Output the (X, Y) coordinate of the center of the cell containing the given text.  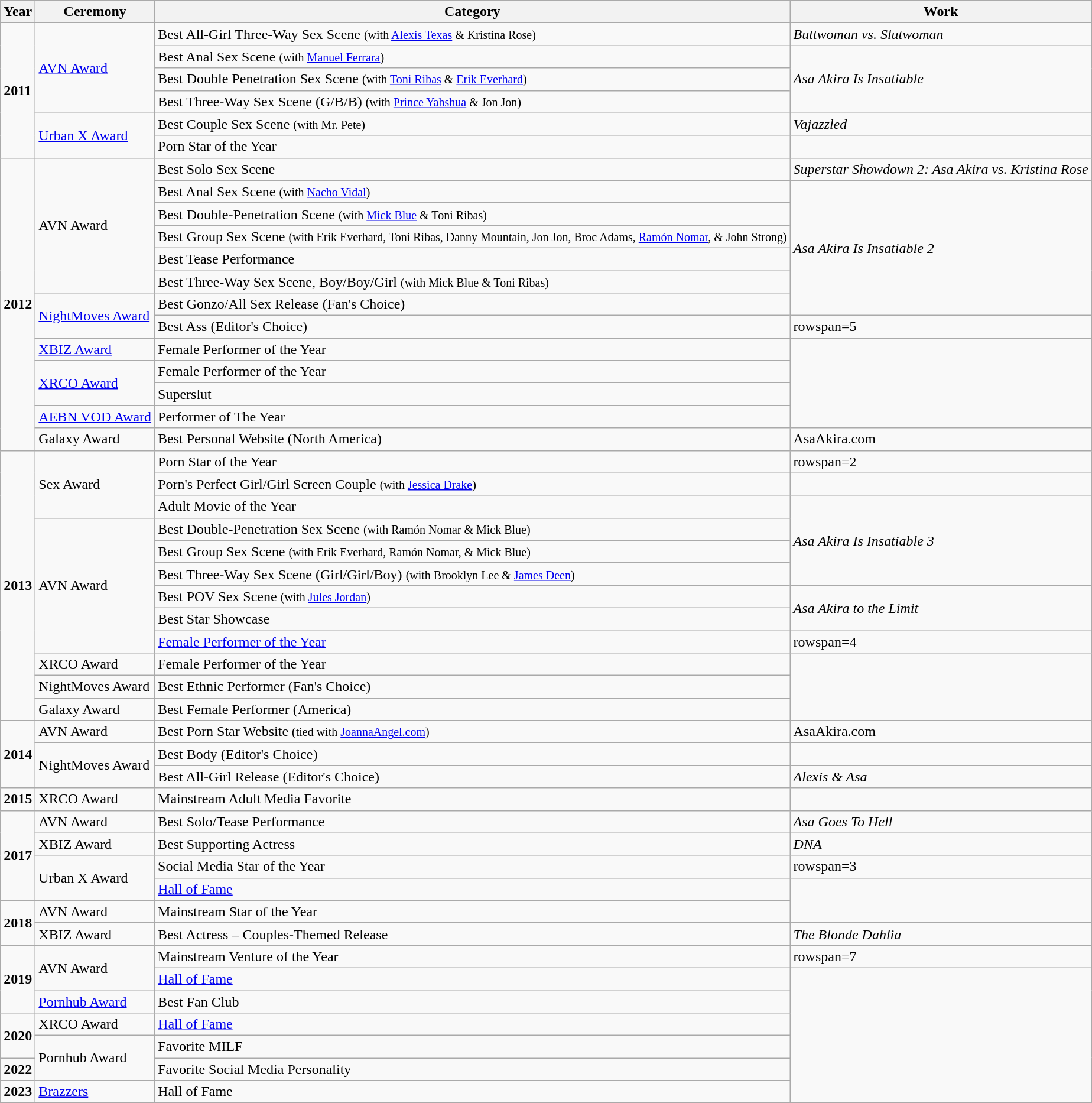
Asa Akira to the Limit (941, 608)
Best Solo Sex Scene (473, 169)
Alexis & Asa (941, 777)
Brazzers (95, 1092)
Best Supporting Actress (473, 844)
Best Ass (Editor's Choice) (473, 327)
Porn's Perfect Girl/Girl Screen Couple (with Jessica Drake) (473, 484)
The Blonde Dahlia (941, 934)
Sex Award (95, 484)
2015 (18, 799)
2019 (18, 979)
rowspan=3 (941, 867)
Ceremony (95, 12)
2018 (18, 923)
Mainstream Star of the Year (473, 911)
Favorite MILF (473, 1047)
Year (18, 12)
Best Double Penetration Sex Scene (with Toni Ribas & Erik Everhard) (473, 79)
2020 (18, 1036)
rowspan=5 (941, 327)
Best Actress – Couples-Themed Release (473, 934)
Best POV Sex Scene (with Jules Jordan) (473, 596)
Best Fan Club (473, 1002)
Best Double-Penetration Sex Scene (with Ramón Nomar & Mick Blue) (473, 529)
Best Personal Website (North America) (473, 439)
Best Star Showcase (473, 619)
Best Anal Sex Scene (with Manuel Ferrara) (473, 57)
Favorite Social Media Personality (473, 1069)
Best Group Sex Scene (with Erik Everhard, Toni Ribas, Danny Mountain, Jon Jon, Broc Adams, Ramón Nomar, & John Strong) (473, 236)
Best Porn Star Website (tied with JoannaAngel.com) (473, 732)
Asa Akira Is Insatiable 3 (941, 540)
AEBN VOD Award (95, 417)
2023 (18, 1092)
Best Anal Sex Scene (with Nacho Vidal) (473, 192)
Best All-Girl Release (Editor's Choice) (473, 777)
2017 (18, 855)
Superstar Showdown 2: Asa Akira vs. Kristina Rose (941, 169)
Best All-Girl Three-Way Sex Scene (with Alexis Texas & Kristina Rose) (473, 34)
DNA (941, 844)
2014 (18, 754)
Best Group Sex Scene (with Erik Everhard, Ramón Nomar, & Mick Blue) (473, 551)
Vajazzled (941, 124)
Adult Movie of the Year (473, 507)
Best Three-Way Sex Scene, Boy/Boy/Girl (with Mick Blue & Toni Ribas) (473, 282)
Best Double-Penetration Scene (with Mick Blue & Toni Ribas) (473, 214)
Asa Akira Is Insatiable (941, 79)
Best Three-Way Sex Scene (G/B/B) (with Prince Yahshua & Jon Jon) (473, 102)
Social Media Star of the Year (473, 867)
Best Body (Editor's Choice) (473, 754)
Work (941, 12)
Category (473, 12)
2013 (18, 585)
rowspan=7 (941, 956)
rowspan=4 (941, 641)
Best Three-Way Sex Scene (Girl/Girl/Boy) (with Brooklyn Lee & James Deen) (473, 574)
Best Female Performer (America) (473, 709)
Performer of The Year (473, 417)
Superslut (473, 394)
Mainstream Venture of the Year (473, 956)
Asa Goes To Hell (941, 822)
2022 (18, 1069)
Best Ethnic Performer (Fan's Choice) (473, 687)
Best Solo/Tease Performance (473, 822)
2011 (18, 90)
Best Gonzo/All Sex Release (Fan's Choice) (473, 304)
Best Couple Sex Scene (with Mr. Pete) (473, 124)
2012 (18, 304)
Mainstream Adult Media Favorite (473, 799)
Buttwoman vs. Slutwoman (941, 34)
rowspan=2 (941, 462)
Best Tease Performance (473, 259)
Asa Akira Is Insatiable 2 (941, 248)
